Return [x, y] of the center of cell containing provided text 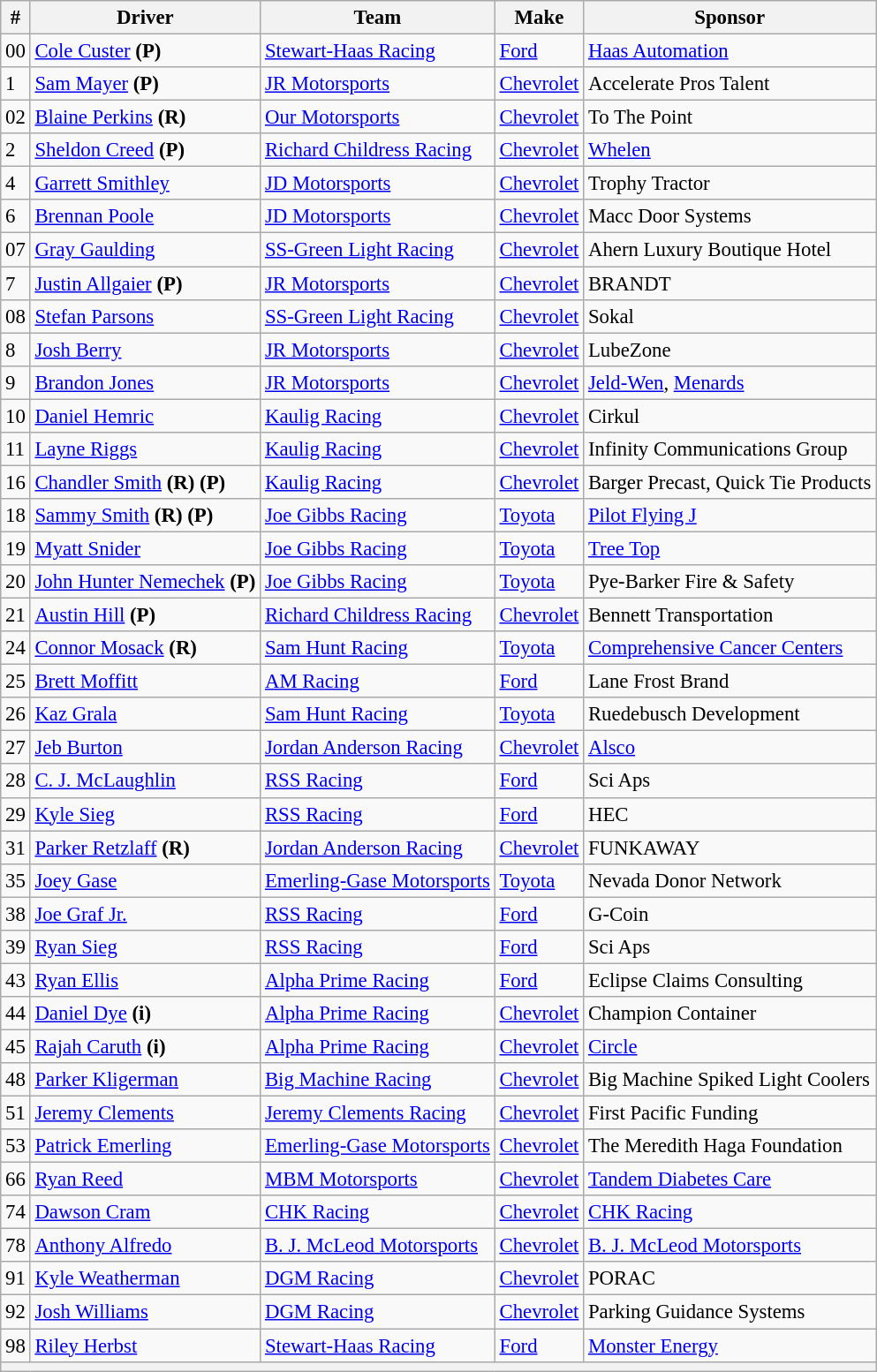
Josh Williams [145, 1312]
Bennett Transportation [730, 615]
98 [16, 1346]
Joey Gase [145, 880]
08 [16, 316]
48 [16, 1080]
Sokal [730, 316]
Circle [730, 1046]
Sheldon Creed (P) [145, 150]
To The Point [730, 117]
66 [16, 1180]
Dawson Cram [145, 1212]
39 [16, 947]
Parker Retzlaff (R) [145, 848]
26 [16, 714]
Comprehensive Cancer Centers [730, 648]
Haas Automation [730, 51]
Jeremy Clements [145, 1113]
91 [16, 1279]
Big Machine Racing [378, 1080]
29 [16, 814]
Patrick Emerling [145, 1146]
Myatt Snider [145, 548]
Ryan Reed [145, 1180]
92 [16, 1312]
Champion Container [730, 1014]
74 [16, 1212]
Macc Door Systems [730, 216]
Ahern Luxury Boutique Hotel [730, 250]
Layne Riggs [145, 449]
Nevada Donor Network [730, 880]
Joe Graf Jr. [145, 914]
10 [16, 416]
Lane Frost Brand [730, 682]
Ryan Sieg [145, 947]
Austin Hill (P) [145, 615]
16 [16, 482]
27 [16, 748]
18 [16, 516]
24 [16, 648]
45 [16, 1046]
Parker Kligerman [145, 1080]
Kyle Sieg [145, 814]
John Hunter Nemechek (P) [145, 582]
Brandon Jones [145, 382]
Sam Mayer (P) [145, 84]
FUNKAWAY [730, 848]
Big Machine Spiked Light Coolers [730, 1080]
First Pacific Funding [730, 1113]
Accelerate Pros Talent [730, 84]
31 [16, 848]
Brennan Poole [145, 216]
Eclipse Claims Consulting [730, 980]
Daniel Hemric [145, 416]
2 [16, 150]
AM Racing [378, 682]
Alsco [730, 748]
20 [16, 582]
Pilot Flying J [730, 516]
21 [16, 615]
7 [16, 283]
Make [539, 18]
07 [16, 250]
Cirkul [730, 416]
The Meredith Haga Foundation [730, 1146]
MBM Motorsports [378, 1180]
00 [16, 51]
8 [16, 350]
Riley Herbst [145, 1346]
Kaz Grala [145, 714]
Barger Precast, Quick Tie Products [730, 482]
Rajah Caruth (i) [145, 1046]
Pye-Barker Fire & Safety [730, 582]
9 [16, 382]
Trophy Tractor [730, 184]
HEC [730, 814]
44 [16, 1014]
Driver [145, 18]
35 [16, 880]
PORAC [730, 1279]
Gray Gaulding [145, 250]
Daniel Dye (i) [145, 1014]
Stefan Parsons [145, 316]
6 [16, 216]
Tandem Diabetes Care [730, 1180]
Josh Berry [145, 350]
# [16, 18]
Kyle Weatherman [145, 1279]
Garrett Smithley [145, 184]
Anthony Alfredo [145, 1246]
Connor Mosack (R) [145, 648]
25 [16, 682]
Jeremy Clements Racing [378, 1113]
19 [16, 548]
53 [16, 1146]
Sponsor [730, 18]
38 [16, 914]
C. J. McLaughlin [145, 781]
Infinity Communications Group [730, 449]
Ryan Ellis [145, 980]
Jeb Burton [145, 748]
Parking Guidance Systems [730, 1312]
LubeZone [730, 350]
Monster Energy [730, 1346]
Tree Top [730, 548]
Blaine Perkins (R) [145, 117]
Chandler Smith (R) (P) [145, 482]
28 [16, 781]
Ruedebusch Development [730, 714]
Justin Allgaier (P) [145, 283]
BRANDT [730, 283]
Jeld-Wen, Menards [730, 382]
G-Coin [730, 914]
Brett Moffitt [145, 682]
43 [16, 980]
Our Motorsports [378, 117]
Whelen [730, 150]
Team [378, 18]
Sammy Smith (R) (P) [145, 516]
11 [16, 449]
Cole Custer (P) [145, 51]
78 [16, 1246]
4 [16, 184]
1 [16, 84]
51 [16, 1113]
02 [16, 117]
